Extract the (x, y) coordinate from the center of the cell holding the provided text.  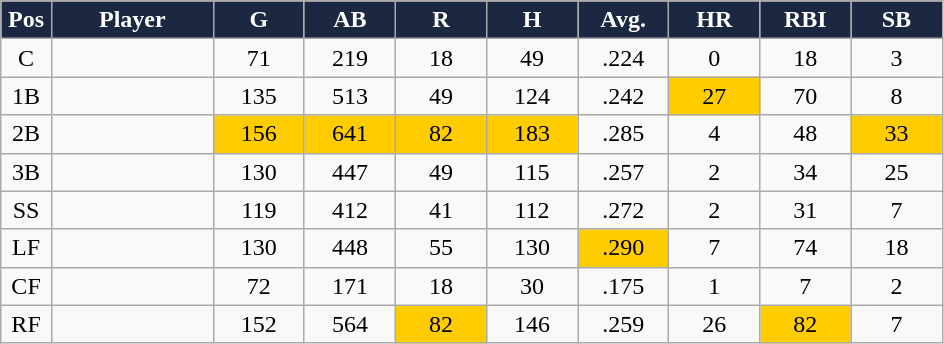
0 (714, 58)
.272 (624, 210)
641 (350, 134)
Player (132, 20)
2B (26, 134)
34 (806, 172)
1 (714, 286)
447 (350, 172)
112 (532, 210)
RF (26, 324)
.285 (624, 134)
CF (26, 286)
.175 (624, 286)
26 (714, 324)
.257 (624, 172)
219 (350, 58)
HR (714, 20)
LF (26, 248)
Pos (26, 20)
72 (258, 286)
G (258, 20)
3 (896, 58)
25 (896, 172)
124 (532, 96)
SS (26, 210)
.259 (624, 324)
74 (806, 248)
41 (440, 210)
119 (258, 210)
31 (806, 210)
.224 (624, 58)
156 (258, 134)
Avg. (624, 20)
3B (26, 172)
33 (896, 134)
SB (896, 20)
513 (350, 96)
71 (258, 58)
448 (350, 248)
564 (350, 324)
4 (714, 134)
152 (258, 324)
RBI (806, 20)
.290 (624, 248)
146 (532, 324)
8 (896, 96)
70 (806, 96)
27 (714, 96)
30 (532, 286)
115 (532, 172)
183 (532, 134)
1B (26, 96)
R (440, 20)
H (532, 20)
AB (350, 20)
55 (440, 248)
412 (350, 210)
C (26, 58)
48 (806, 134)
135 (258, 96)
.242 (624, 96)
171 (350, 286)
